Capture the cell that displays the provided text and extract its [X, Y] central coordinate. 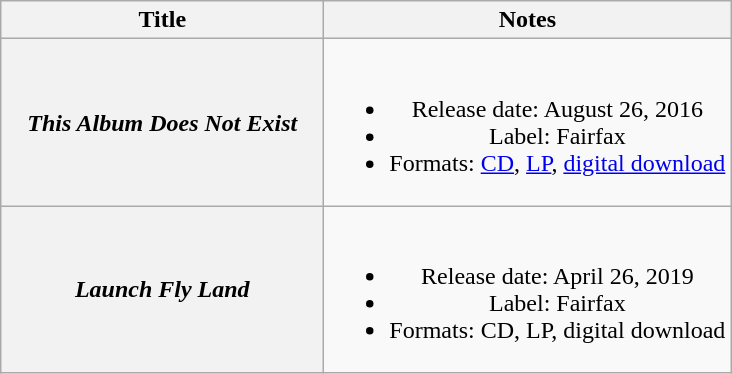
Title [162, 20]
Release date: August 26, 2016Label: FairfaxFormats: CD, LP, digital download [528, 122]
Launch Fly Land [162, 290]
Release date: April 26, 2019Label: FairfaxFormats: CD, LP, digital download [528, 290]
This Album Does Not Exist [162, 122]
Notes [528, 20]
